Search for the cell housing the specified text and yield its (x, y) center coordinate. 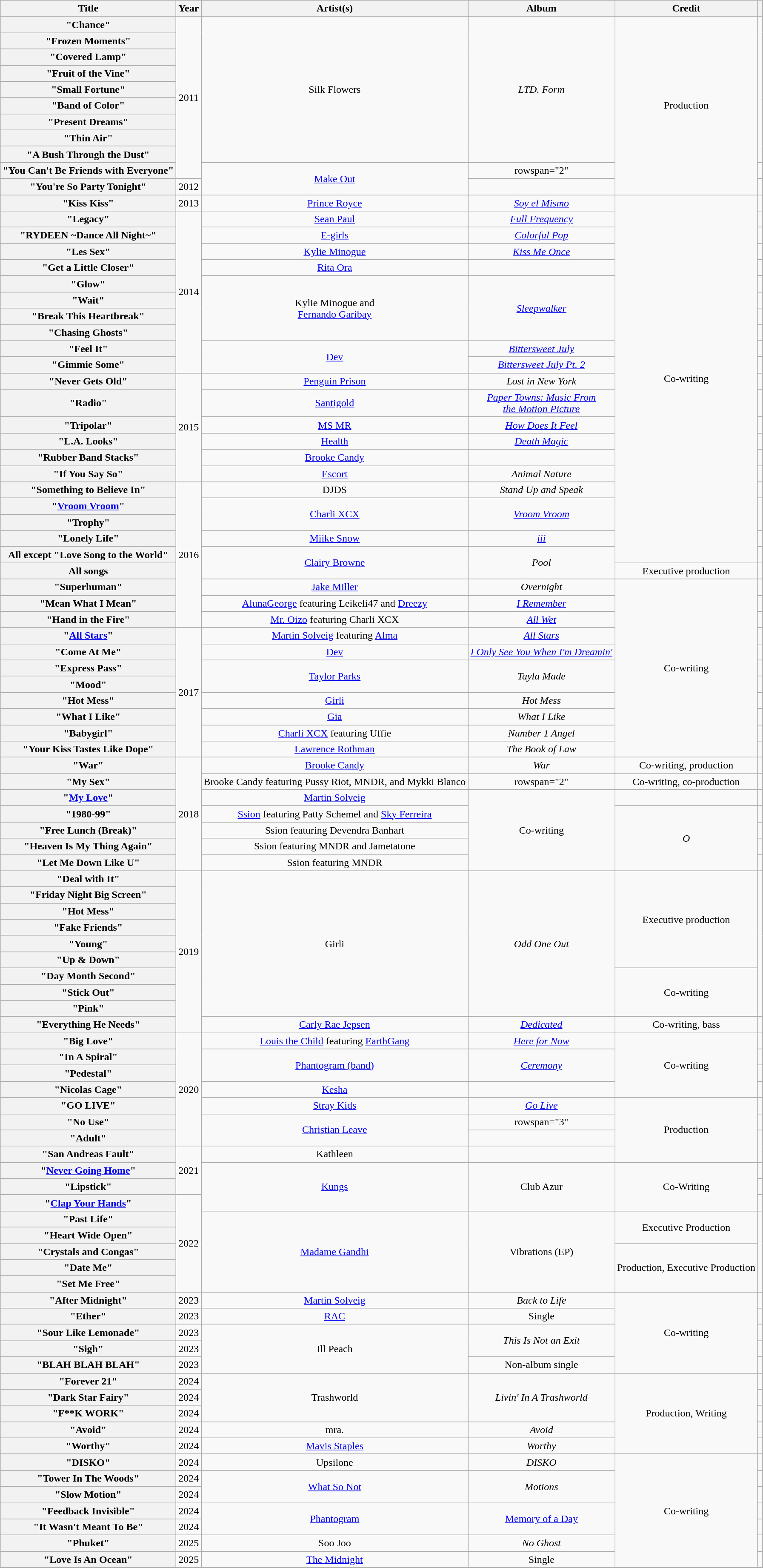
2017 (189, 692)
Co-writing, bass (686, 1025)
"Tripolar" (89, 425)
"Hand in the Fire" (89, 619)
Kathleen (334, 1154)
"Avoid" (89, 1430)
Co-writing, co-production (686, 782)
"L.A. Looks" (89, 441)
"My Sex" (89, 782)
"Feedback Invisible" (89, 1511)
The Midnight (334, 1559)
Martin Solveig featuring Alma (334, 636)
"Phuket" (89, 1543)
Stand Up and Speak (541, 490)
"Young" (89, 943)
"Gimmie Some" (89, 365)
E-girls (334, 235)
Kesha (334, 1089)
"You Can't Be Friends with Everyone" (89, 170)
Ssion featuring MNDR and Jametatone (334, 846)
Ceremony (541, 1065)
Vibrations (EP) (541, 1251)
DJDS (334, 490)
"Big Love" (89, 1041)
"Sour Like Lemonade" (89, 1333)
"Vroom Vroom" (89, 506)
Odd One Out (541, 943)
"Covered Lamp" (89, 57)
Here for Now (541, 1041)
Paper Towns: Music Fromthe Motion Picture (541, 403)
"Fruit of the Vine" (89, 73)
"Clap Your Hands" (89, 1203)
"Pedestal" (89, 1073)
"Express Pass" (89, 668)
"Date Me" (89, 1268)
"Ether" (89, 1316)
I Remember (541, 603)
Memory of a Day (541, 1519)
Motions (541, 1486)
All songs (89, 571)
"Sigh" (89, 1349)
"Get a Little Closer" (89, 268)
"Heaven Is My Thing Again" (89, 846)
2013 (189, 203)
Carly Rae Jepsen (334, 1025)
"War" (89, 765)
"Chance" (89, 25)
Charli XCX featuring Uffie (334, 733)
Lost in New York (541, 381)
Production, Executive Production (686, 1267)
"Mood" (89, 684)
Mr. Oizo featuring Charli XCX (334, 619)
"Adult" (89, 1138)
Health (334, 441)
"Wait" (89, 300)
Ssion featuring Devendra Banhart (334, 830)
Overnight (541, 587)
"You're So Party Tonight" (89, 186)
Christian Leave (334, 1130)
Ill Peach (334, 1349)
2015 (189, 427)
"Rubber Band Stacks" (89, 457)
"Frozen Moments" (89, 41)
War (541, 765)
"Mean What I Mean" (89, 603)
Lawrence Rothman (334, 749)
Avoid (541, 1430)
Escort (334, 474)
Kylie Minogue andFernando Garibay (334, 308)
"Kiss Kiss" (89, 203)
All except "Love Song to the World" (89, 555)
Tayla Made (541, 676)
mra. (334, 1430)
Mavis Staples (334, 1446)
"Heart Wide Open" (89, 1235)
Club Azur (541, 1187)
"Les Sex" (89, 252)
"Fake Friends" (89, 927)
2019 (189, 952)
"Present Dreams" (89, 122)
2020 (189, 1089)
Make Out (334, 178)
Livin' In A Trashworld (541, 1397)
"What I Like" (89, 717)
Kiss Me Once (541, 252)
Soo Joo (334, 1543)
"Tower In The Woods" (89, 1478)
Colorful Pop (541, 235)
The Book of Law (541, 749)
"Come At Me" (89, 652)
Co-Writing (686, 1187)
Ssion featuring MNDR (334, 863)
"Deal with It" (89, 879)
"Glow" (89, 284)
Co-writing, production (686, 765)
"Forever 21" (89, 1381)
Back to Life (541, 1300)
"Up & Down" (89, 960)
"Band of Color" (89, 106)
"Small Fortune" (89, 89)
Bittersweet July Pt. 2 (541, 365)
"San Andreas Fault" (89, 1154)
"Friday Night Big Screen" (89, 895)
Production, Writing (686, 1413)
Rita Ora (334, 268)
All Wet (541, 619)
I Only See You When I'm Dreamin' (541, 652)
"DISKO" (89, 1462)
"In A Spiral" (89, 1057)
"Never Going Home" (89, 1170)
rowspan="3" (541, 1122)
Miike Snow (334, 539)
Dedicated (541, 1025)
Vroom Vroom (541, 514)
Kylie Minogue (334, 252)
Year (189, 9)
AlunaGeorge featuring Leikeli47 and Dreezy (334, 603)
"Babygirl" (89, 733)
Brooke Candy featuring Pussy Riot, MNDR, and Mykki Blanco (334, 782)
2011 (189, 98)
Trashworld (334, 1397)
Gia (334, 717)
"Set Me Free" (89, 1284)
Non-album single (541, 1365)
Upsilone (334, 1462)
"Nicolas Cage" (89, 1089)
This Is Not an Exit (541, 1341)
Credit (686, 9)
"All Stars" (89, 636)
"If You Say So" (89, 474)
Bittersweet July (541, 349)
"Something to Believe In" (89, 490)
Jake Miller (334, 587)
"Love Is An Ocean" (89, 1559)
Phantogram (band) (334, 1065)
Kungs (334, 1187)
Phantogram (334, 1519)
"Slow Motion" (89, 1494)
"Never Gets Old" (89, 381)
"Dark Star Fairy" (89, 1397)
"Day Month Second" (89, 976)
"Thin Air" (89, 138)
"Free Lunch (Break)" (89, 830)
2014 (189, 292)
Charli XCX (334, 514)
"RYDEEN ~Dance All Night~" (89, 235)
Pool (541, 563)
Worthy (541, 1446)
"Worthy" (89, 1446)
Silk Flowers (334, 89)
Louis the Child featuring EarthGang (334, 1041)
"Feel It" (89, 349)
No Ghost (541, 1543)
2016 (189, 555)
iii (541, 539)
"Superhuman" (89, 587)
"Legacy" (89, 219)
DISKO (541, 1462)
"Your Kiss Tastes Like Dope" (89, 749)
Sean Paul (334, 219)
"Break This Heartbreak" (89, 316)
Number 1 Angel (541, 733)
"No Use" (89, 1122)
How Does It Feel (541, 425)
"F**K WORK" (89, 1413)
"After Midnight" (89, 1300)
Go Live (541, 1106)
"Stick Out" (89, 992)
"Lipstick" (89, 1187)
Sleepwalker (541, 308)
What So Not (334, 1486)
2012 (189, 186)
2022 (189, 1243)
"Lonely Life" (89, 539)
"Crystals and Congas" (89, 1251)
Clairy Browne (334, 563)
Stray Kids (334, 1106)
Title (89, 9)
Ssion featuring Patty Schemel and Sky Ferreira (334, 814)
RAC (334, 1316)
MS MR (334, 425)
Full Frequency (541, 219)
"Radio" (89, 403)
Death Magic (541, 441)
Album (541, 9)
Soy el Mismo (541, 203)
"Chasing Ghosts" (89, 333)
Taylor Parks (334, 676)
What I Like (541, 717)
Hot Mess (541, 700)
"Let Me Down Like U" (89, 863)
"Trophy" (89, 522)
LTD. Form (541, 89)
2018 (189, 814)
Executive Production (686, 1227)
"My Love" (89, 798)
All Stars (541, 636)
"Everything He Needs" (89, 1025)
"It Wasn't Meant To Be" (89, 1527)
Santigold (334, 403)
"Pink" (89, 1009)
"BLAH BLAH BLAH" (89, 1365)
Madame Gandhi (334, 1251)
Prince Royce (334, 203)
Animal Nature (541, 474)
"GO LIVE" (89, 1106)
Penguin Prison (334, 381)
O (686, 838)
"1980-99" (89, 814)
"A Bush Through the Dust" (89, 154)
"Past Life" (89, 1219)
2021 (189, 1170)
Artist(s) (334, 9)
